Scan for the cell matching the given text and deliver its [x, y] coordinate at center. 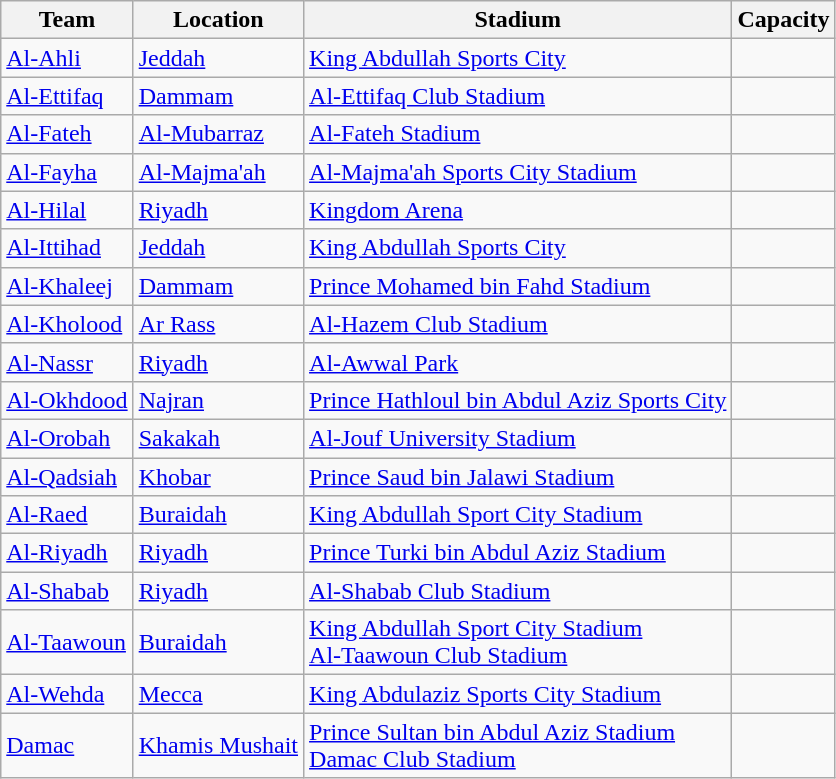
Al-Nassr [67, 362]
Prince Saud bin Jalawi Stadium [518, 477]
Al-Jouf University Stadium [518, 438]
King Abdullah Sport City Stadium [518, 515]
Al-Ahli [67, 58]
Kingdom Arena [518, 210]
Khamis Mushait [218, 746]
Khobar [218, 477]
Al-Kholood [67, 324]
Prince Turki bin Abdul Aziz Stadium [518, 553]
Al-Okhdood [67, 400]
Al-Raed [67, 515]
Ar Rass [218, 324]
Al-Ettifaq Club Stadium [518, 96]
King Abdulaziz Sports City Stadium [518, 694]
Stadium [518, 20]
Al-Orobah [67, 438]
Al-Mubarraz [218, 134]
Al-Ettifaq [67, 96]
Location [218, 20]
Al-Majma'ah [218, 172]
Al-Ittihad [67, 248]
Prince Mohamed bin Fahd Stadium [518, 286]
Al-Fayha [67, 172]
Al-Hazem Club Stadium [518, 324]
Al-Majma'ah Sports City Stadium [518, 172]
Team [67, 20]
Al-Shabab Club Stadium [518, 591]
Al-Riyadh [67, 553]
Mecca [218, 694]
Sakakah [218, 438]
Al-Fateh Stadium [518, 134]
Al-Awwal Park [518, 362]
Capacity [784, 20]
Al-Wehda [67, 694]
Al-Taawoun [67, 642]
Najran [218, 400]
King Abdullah Sport City StadiumAl-Taawoun Club Stadium [518, 642]
Al-Hilal [67, 210]
Al-Fateh [67, 134]
Prince Hathloul bin Abdul Aziz Sports City [518, 400]
Prince Sultan bin Abdul Aziz Stadium Damac Club Stadium [518, 746]
Al-Qadsiah [67, 477]
Al-Khaleej [67, 286]
Damac [67, 746]
Al-Shabab [67, 591]
